Provide the [x, y] coordinate of the cell's center where the given text is located.  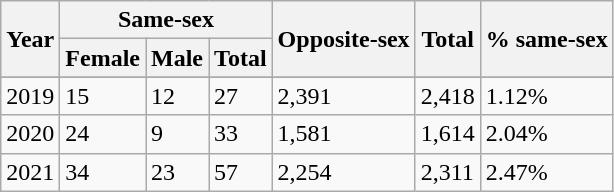
1.12% [546, 96]
23 [178, 172]
57 [241, 172]
% same-sex [546, 39]
1,614 [448, 134]
2.04% [546, 134]
Male [178, 58]
2020 [30, 134]
9 [178, 134]
15 [103, 96]
2,391 [344, 96]
1,581 [344, 134]
Same-sex [166, 20]
2019 [30, 96]
2021 [30, 172]
Female [103, 58]
2,311 [448, 172]
12 [178, 96]
33 [241, 134]
Opposite-sex [344, 39]
2,418 [448, 96]
2.47% [546, 172]
Year [30, 39]
27 [241, 96]
34 [103, 172]
24 [103, 134]
2,254 [344, 172]
